Pinpoint the cell where the given text exists, returning its [x, y] midpoint coordinate. 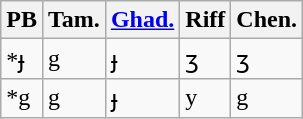
y [206, 98]
PB [22, 20]
*g [22, 98]
*ɟ [22, 59]
Ghad. [142, 20]
Tam. [74, 20]
Riff [206, 20]
Chen. [267, 20]
